Determine the [x, y] coordinate at the center of the cell enclosing the given text.  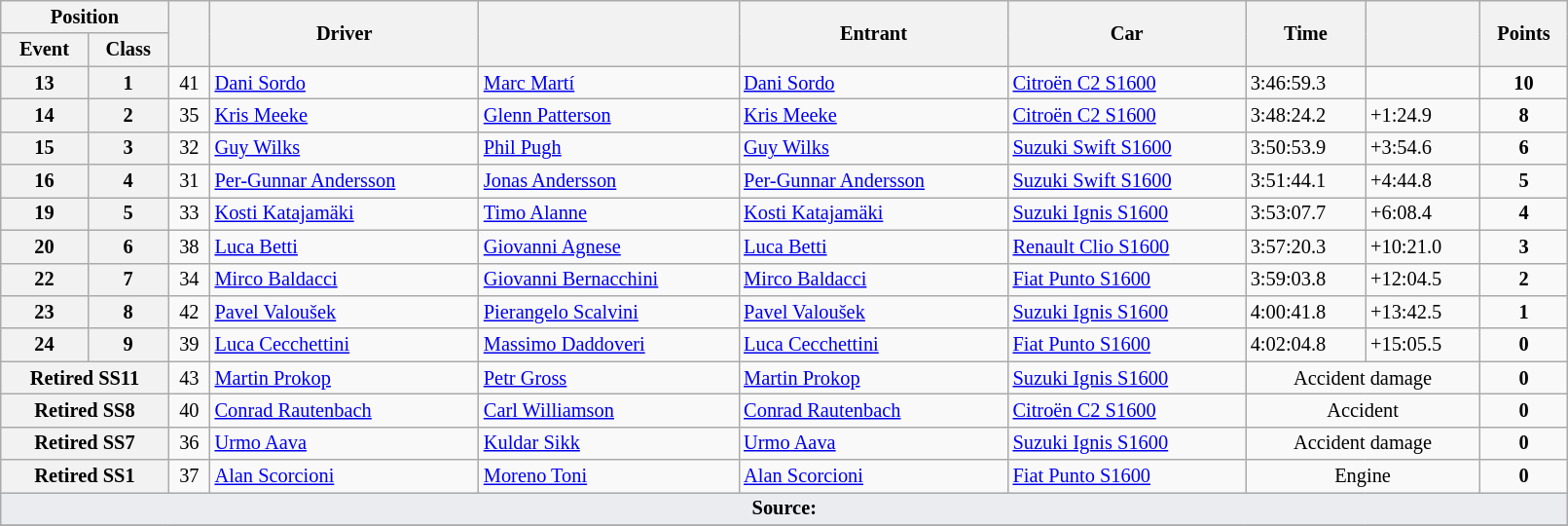
Driver [345, 33]
Timo Alanne [609, 213]
+12:04.5 [1423, 280]
+10:21.0 [1423, 246]
4:00:41.8 [1306, 312]
37 [189, 476]
3:51:44.1 [1306, 181]
+4:44.8 [1423, 181]
3:57:20.3 [1306, 246]
Phil Pugh [609, 148]
16 [45, 181]
42 [189, 312]
19 [45, 213]
41 [189, 83]
31 [189, 181]
13 [45, 83]
4:02:04.8 [1306, 345]
15 [45, 148]
Giovanni Agnese [609, 246]
Jonas Andersson [609, 181]
Engine [1363, 476]
Source: [784, 508]
+15:05.5 [1423, 345]
Time [1306, 33]
24 [45, 345]
3:53:07.7 [1306, 213]
10 [1524, 83]
Renault Clio S1600 [1127, 246]
32 [189, 148]
40 [189, 410]
9 [128, 345]
Moreno Toni [609, 476]
Marc Martí [609, 83]
Carl Williamson [609, 410]
Retired SS1 [85, 476]
Glenn Patterson [609, 115]
+13:42.5 [1423, 312]
Car [1127, 33]
20 [45, 246]
38 [189, 246]
43 [189, 378]
3:48:24.2 [1306, 115]
7 [128, 280]
Event [45, 50]
Points [1524, 33]
Massimo Daddoveri [609, 345]
Petr Gross [609, 378]
3:59:03.8 [1306, 280]
23 [45, 312]
Retired SS8 [85, 410]
33 [189, 213]
+1:24.9 [1423, 115]
Position [85, 17]
22 [45, 280]
Accident [1363, 410]
Class [128, 50]
Giovanni Bernacchini [609, 280]
39 [189, 345]
36 [189, 443]
Retired SS7 [85, 443]
Kuldar Sikk [609, 443]
35 [189, 115]
3:46:59.3 [1306, 83]
Retired SS11 [85, 378]
+3:54.6 [1423, 148]
Pierangelo Scalvini [609, 312]
Entrant [873, 33]
14 [45, 115]
+6:08.4 [1423, 213]
34 [189, 280]
3:50:53.9 [1306, 148]
